Search for the cell housing the specified text and yield its (x, y) center coordinate. 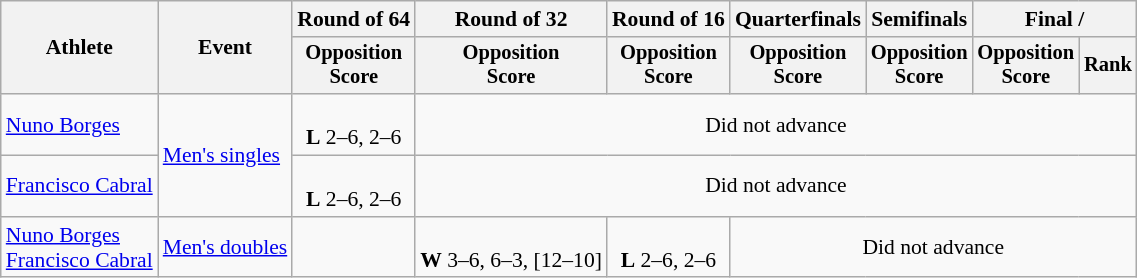
Athlete (80, 48)
Round of 64 (354, 19)
Event (226, 48)
Men's singles (226, 155)
Francisco Cabral (80, 186)
Quarterfinals (798, 19)
Round of 32 (511, 19)
W 3–6, 6–3, [12–10] (511, 248)
Round of 16 (668, 19)
Semifinals (920, 19)
Rank (1108, 66)
Men's doubles (226, 248)
Nuno Borges (80, 124)
Final / (1054, 19)
Nuno BorgesFrancisco Cabral (80, 248)
